Return (X, Y) of the center of cell containing provided text 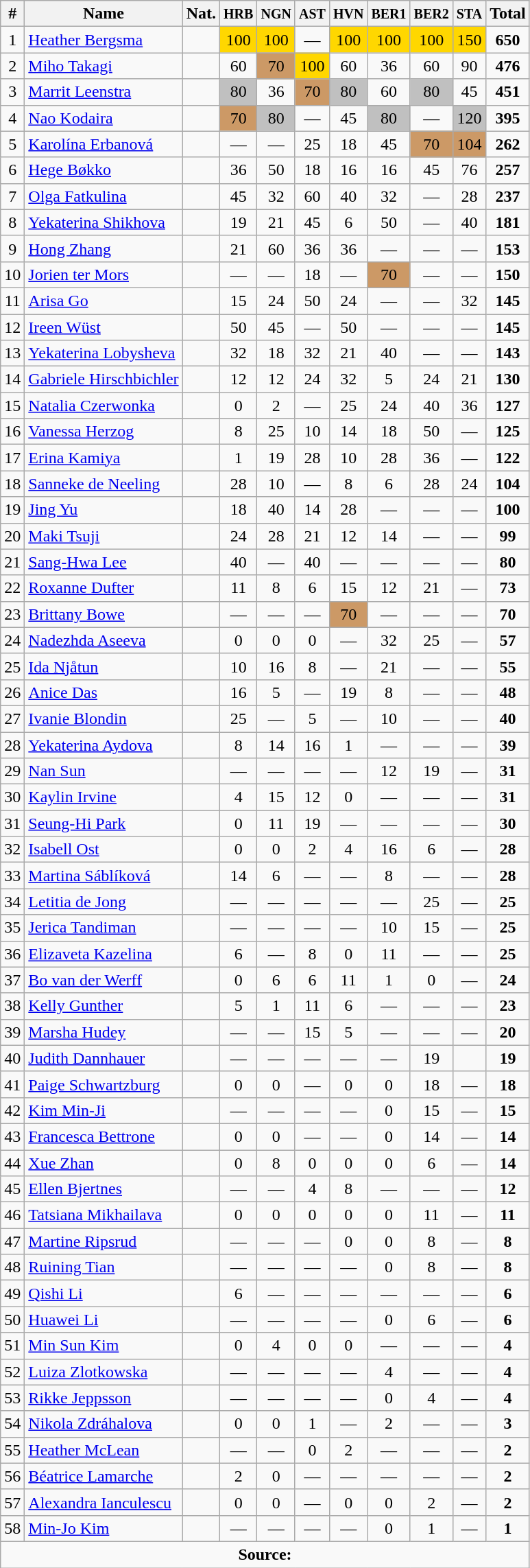
38 (12, 1006)
Francesca Bettrone (104, 1136)
# (12, 14)
HRB (239, 14)
451 (508, 92)
Sang-Hwa Lee (104, 562)
99 (508, 536)
Luiza Zlotkowska (104, 1372)
476 (508, 66)
Total (508, 14)
90 (469, 66)
Béatrice Lamarche (104, 1476)
51 (12, 1346)
Roxanne Dufter (104, 588)
76 (469, 170)
56 (12, 1476)
Vanessa Herzog (104, 432)
Nan Sun (104, 771)
58 (12, 1528)
34 (12, 902)
Min-Jo Kim (104, 1528)
Marrit Leenstra (104, 92)
Maki Tsuji (104, 536)
Source: (265, 1554)
Yekaterina Aydova (104, 745)
Bo van der Werff (104, 980)
Judith Dannhauer (104, 1058)
130 (508, 379)
Gabriele Hirschbichler (104, 379)
47 (12, 1241)
13 (12, 353)
Jorien ter Mors (104, 274)
73 (508, 588)
42 (12, 1110)
Isabell Ost (104, 850)
122 (508, 458)
Olga Fatkulina (104, 196)
Kelly Gunther (104, 1006)
Natalia Czerwonka (104, 406)
Jerica Tandiman (104, 928)
Marsha Hudey (104, 1032)
Yekaterina Lobysheva (104, 353)
9 (12, 248)
237 (508, 196)
143 (508, 353)
Rikke Jeppsson (104, 1398)
HVN (348, 14)
125 (508, 432)
Hong Zhang (104, 248)
Jing Yu (104, 510)
Huawei Li (104, 1320)
395 (508, 118)
Arisa Go (104, 301)
AST (312, 14)
Nat. (201, 14)
STA (469, 14)
Xue Zhan (104, 1163)
52 (12, 1372)
Nadezhda Aseeva (104, 640)
153 (508, 248)
Letitia de Jong (104, 902)
Nikola Zdráhalova (104, 1424)
Heather Bergsma (104, 40)
17 (12, 458)
Anice Das (104, 692)
Paige Schwartzburg (104, 1084)
Ireen Wüst (104, 327)
Karolína Erbanová (104, 144)
257 (508, 170)
120 (469, 118)
Ellen Bjertnes (104, 1189)
Kim Min-Ji (104, 1110)
Erina Kamiya (104, 458)
Ida Njåtun (104, 666)
Min Sun Kim (104, 1346)
Tatsiana Mikhailava (104, 1215)
53 (12, 1398)
Name (104, 14)
27 (12, 718)
49 (12, 1294)
37 (12, 980)
Ivanie Blondin (104, 718)
181 (508, 222)
BER1 (389, 14)
Brittany Bowe (104, 614)
Martina Sáblíková (104, 876)
Elizaveta Kazelina (104, 954)
127 (508, 406)
Kaylin Irvine (104, 797)
22 (12, 588)
43 (12, 1136)
46 (12, 1215)
Miho Takagi (104, 66)
Alexandra Ianculescu (104, 1502)
Yekaterina Shikhova (104, 222)
BER2 (431, 14)
Martine Ripsrud (104, 1241)
Heather McLean (104, 1450)
Seung-Hi Park (104, 823)
262 (508, 144)
44 (12, 1163)
Sanneke de Neeling (104, 484)
41 (12, 1084)
35 (12, 928)
33 (12, 876)
Qishi Li (104, 1294)
26 (12, 692)
650 (508, 40)
Hege Bøkko (104, 170)
Nao Kodaira (104, 118)
Ruining Tian (104, 1267)
7 (12, 196)
29 (12, 771)
NGN (276, 14)
54 (12, 1424)
